For the text-containing cell, return its midpoint in (X, Y) coordinate format. 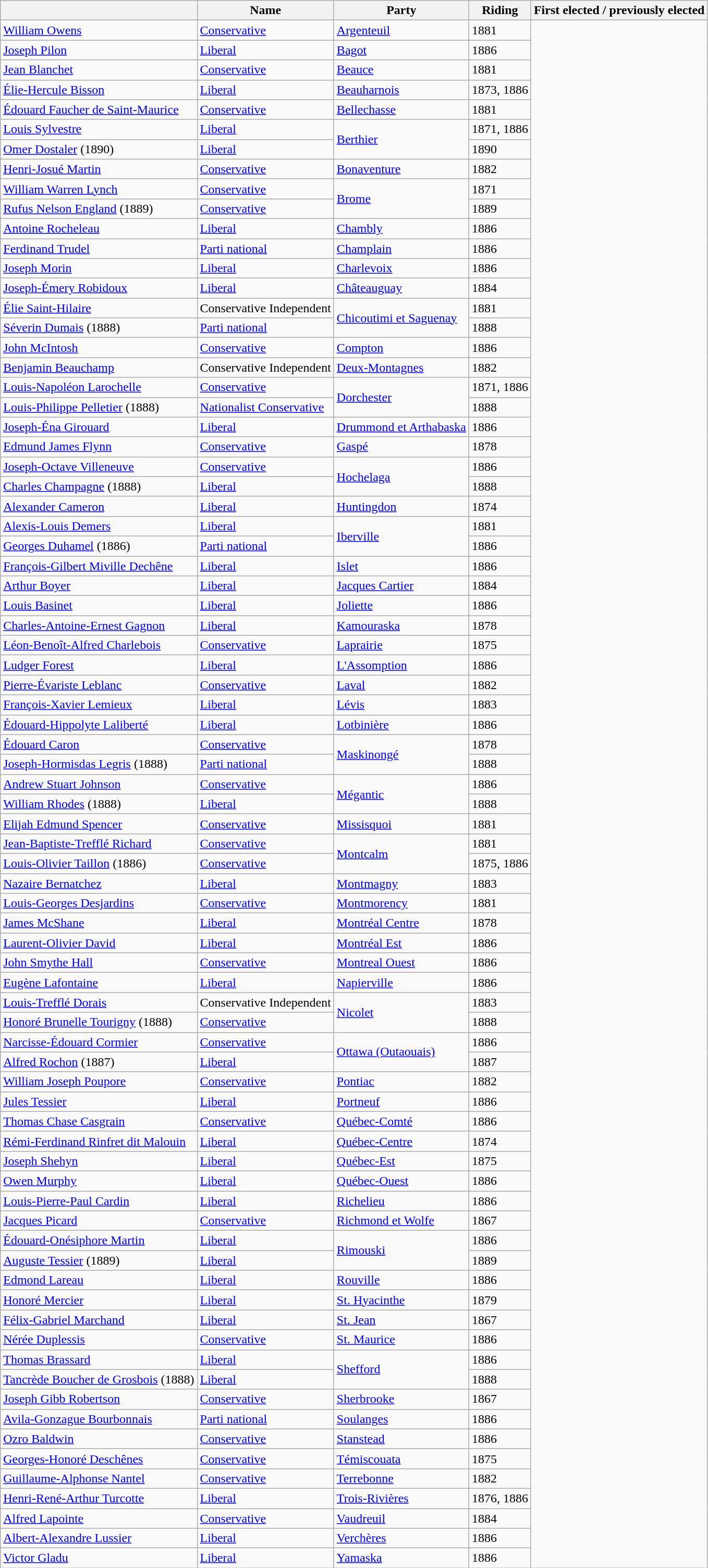
Rémi-Ferdinand Rinfret dit Malouin (99, 1141)
Maskinongé (401, 754)
Lévis (401, 705)
Napierville (401, 983)
John McIntosh (99, 348)
Montréal Est (401, 943)
Châteauguay (401, 288)
1873, 1886 (499, 90)
Stanstead (401, 1439)
Élie Saint-Hilaire (99, 308)
Charles Champagne (1888) (99, 486)
François-Xavier Lemieux (99, 705)
St. Hyacinthe (401, 1300)
Montréal Centre (401, 923)
Pierre-Évariste Leblanc (99, 685)
Argenteuil (401, 30)
Québec-Centre (401, 1141)
Eugène Lafontaine (99, 983)
John Smythe Hall (99, 963)
Alfred Rochon (1887) (99, 1062)
Dorchester (401, 397)
Joseph Morin (99, 268)
Mégantic (401, 794)
Pontiac (401, 1082)
Édouard Caron (99, 744)
Montmorency (401, 903)
Honoré Brunelle Tourigny (1888) (99, 1022)
1876, 1886 (499, 1498)
Edmund James Flynn (99, 447)
Édouard-Onésiphore Martin (99, 1241)
Albert-Alexandre Lussier (99, 1538)
1887 (499, 1062)
Beauce (401, 70)
Léon-Benoît-Alfred Charlebois (99, 645)
Islet (401, 566)
Jacques Cartier (401, 586)
Antoine Rocheleau (99, 228)
Huntingdon (401, 506)
Montcalm (401, 853)
Bonaventure (401, 169)
Verchères (401, 1538)
Brome (401, 199)
Joseph Pilon (99, 50)
1871 (499, 189)
Louis Basinet (99, 606)
Soulanges (401, 1419)
James McShane (99, 923)
Georges-Honoré Deschênes (99, 1459)
Joseph Shehyn (99, 1161)
1890 (499, 149)
Lotbinière (401, 725)
Charles-Antoine-Ernest Gagnon (99, 626)
Bellechasse (401, 109)
Joseph-Émery Robidoux (99, 288)
Élie-Hercule Bisson (99, 90)
Name (265, 10)
Portneuf (401, 1101)
Félix-Gabriel Marchand (99, 1320)
Beauharnois (401, 90)
Victor Gladu (99, 1558)
Édouard-Hippolyte Laliberté (99, 725)
Rouville (401, 1280)
Jean Blanchet (99, 70)
Owen Murphy (99, 1181)
Montreal Ouest (401, 963)
Honoré Mercier (99, 1300)
Shefford (401, 1369)
Joseph Gibb Robertson (99, 1399)
Missisquoi (401, 824)
William Rhodes (1888) (99, 804)
Alexander Cameron (99, 506)
Andrew Stuart Johnson (99, 784)
Montmagny (401, 884)
Elijah Edmund Spencer (99, 824)
Georges Duhamel (1886) (99, 546)
Québec-Ouest (401, 1181)
Richelieu (401, 1200)
Témiscouata (401, 1459)
Nazaire Bernatchez (99, 884)
Joseph-Octave Villeneuve (99, 467)
Trois-Rivières (401, 1498)
Chambly (401, 228)
Vaudreuil (401, 1518)
Joliette (401, 606)
Auguste Tessier (1889) (99, 1260)
St. Maurice (401, 1340)
Bagot (401, 50)
Louis-Georges Desjardins (99, 903)
William Warren Lynch (99, 189)
Henri-Josué Martin (99, 169)
Ozro Baldwin (99, 1439)
Tancrède Boucher de Grosbois (1888) (99, 1379)
Laurent-Olivier David (99, 943)
L'Assomption (401, 665)
Ferdinand Trudel (99, 249)
Hochelaga (401, 476)
Rufus Nelson England (1889) (99, 209)
Riding (499, 10)
Drummond et Arthabaska (401, 427)
William Joseph Poupore (99, 1082)
Compton (401, 348)
Louis-Pierre-Paul Cardin (99, 1200)
Laval (401, 685)
Alfred Lapointe (99, 1518)
Berthier (401, 139)
Édouard Faucher de Saint-Maurice (99, 109)
Ottawa (Outaouais) (401, 1052)
Québec-Comté (401, 1121)
Benjamin Beauchamp (99, 367)
Sherbrooke (401, 1399)
Thomas Chase Casgrain (99, 1121)
Nicolet (401, 1012)
Louis-Trefflé Dorais (99, 1002)
Québec-Est (401, 1161)
Deux-Montagnes (401, 367)
Arthur Boyer (99, 586)
Ludger Forest (99, 665)
First elected / previously elected (619, 10)
Avila-Gonzague Bourbonnais (99, 1419)
Terrebonne (401, 1478)
François-Gilbert Miville Dechêne (99, 566)
Kamouraska (401, 626)
Party (401, 10)
Laprairie (401, 645)
Louis-Napoléon Larochelle (99, 387)
Jacques Picard (99, 1221)
St. Jean (401, 1320)
1879 (499, 1300)
Guillaume-Alphonse Nantel (99, 1478)
William Owens (99, 30)
Alexis-Louis Demers (99, 526)
Iberville (401, 536)
Joseph-Hormisdas Legris (1888) (99, 764)
Yamaska (401, 1558)
Gaspé (401, 447)
Richmond et Wolfe (401, 1221)
Séverin Dumais (1888) (99, 328)
Chicoutimi et Saguenay (401, 318)
Jules Tessier (99, 1101)
Nationalist Conservative (265, 407)
Edmond Lareau (99, 1280)
Omer Dostaler (1890) (99, 149)
Narcisse-Édouard Cormier (99, 1042)
Jean-Baptiste-Trefflé Richard (99, 843)
Thomas Brassard (99, 1359)
Champlain (401, 249)
Louis-Philippe Pelletier (1888) (99, 407)
Louis-Olivier Taillon (1886) (99, 863)
1875, 1886 (499, 863)
Nérée Duplessis (99, 1340)
Charlevoix (401, 268)
Henri-René-Arthur Turcotte (99, 1498)
Joseph-Éna Girouard (99, 427)
Rimouski (401, 1251)
Louis Sylvestre (99, 129)
